Extract the (X, Y) coordinate from the center of the cell holding the provided text.  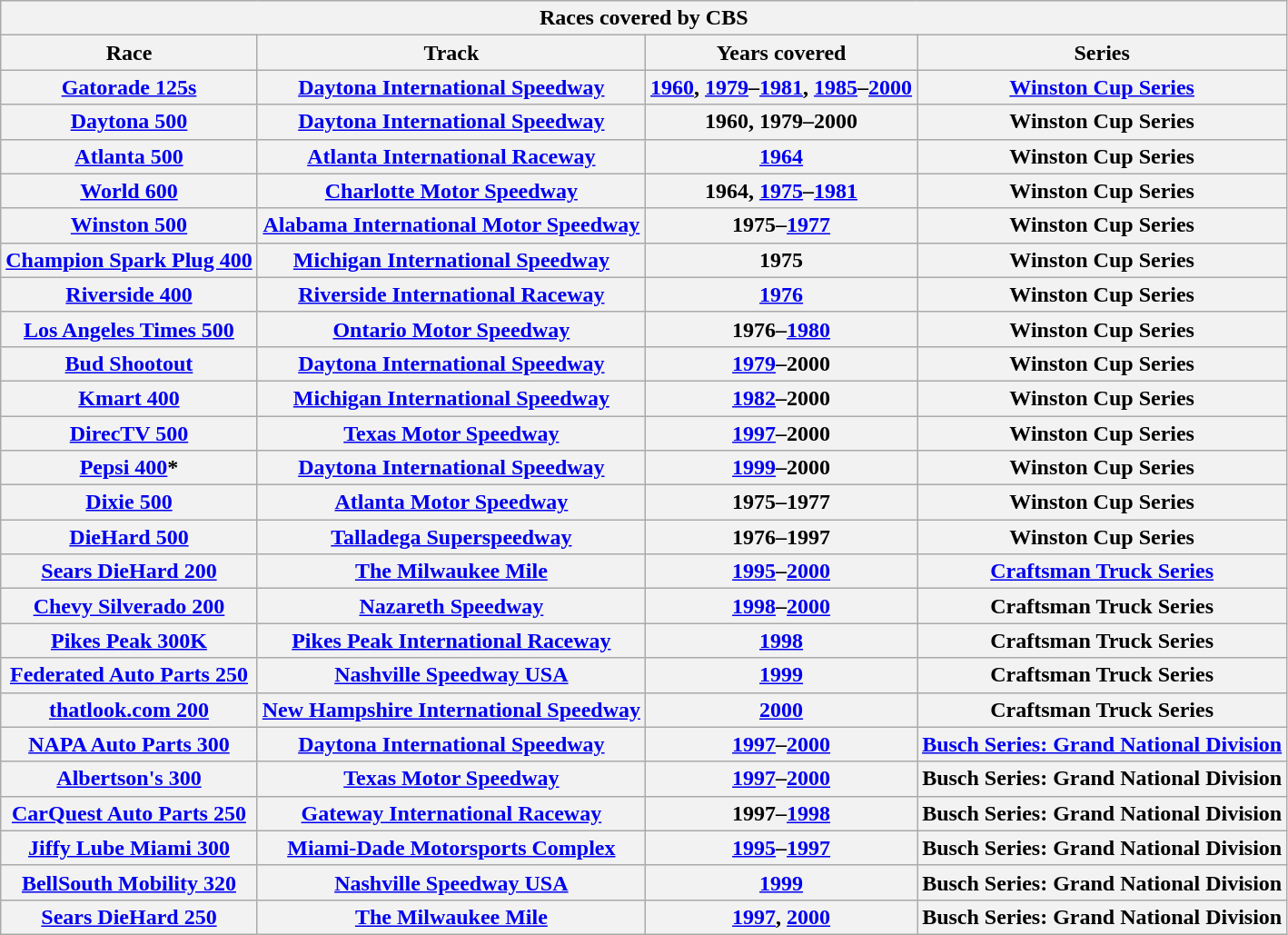
1998 (781, 641)
Bud Shootout (129, 363)
Sears DieHard 250 (129, 917)
NAPA Auto Parts 300 (129, 744)
Ontario Motor Speedway (451, 329)
1964 (781, 156)
Gatorade 125s (129, 87)
Alabama International Motor Speedway (451, 225)
CarQuest Auto Parts 250 (129, 813)
Pikes Peak International Raceway (451, 641)
thatlook.com 200 (129, 710)
1976 (781, 294)
1995–1997 (781, 848)
Chevy Silverado 200 (129, 606)
Track (451, 53)
Race (129, 53)
Daytona 500 (129, 122)
Riverside International Raceway (451, 294)
Winston 500 (129, 225)
Federated Auto Parts 250 (129, 675)
Los Angeles Times 500 (129, 329)
1997, 2000 (781, 917)
DirecTV 500 (129, 433)
World 600 (129, 191)
1960, 1979–1981, 1985–2000 (781, 87)
DieHard 500 (129, 537)
Atlanta 500 (129, 156)
1995–2000 (781, 572)
1998–2000 (781, 606)
Gateway International Raceway (451, 813)
1979–2000 (781, 363)
1960, 1979–2000 (781, 122)
Champion Spark Plug 400 (129, 260)
Sears DieHard 200 (129, 572)
Charlotte Motor Speedway (451, 191)
Pikes Peak 300K (129, 641)
Miami-Dade Motorsports Complex (451, 848)
2000 (781, 710)
1997–1998 (781, 813)
1964, 1975–1981 (781, 191)
Races covered by CBS (644, 18)
BellSouth Mobility 320 (129, 882)
Atlanta Motor Speedway (451, 502)
Talladega Superspeedway (451, 537)
1976–1980 (781, 329)
Albertson's 300 (129, 779)
New Hampshire International Speedway (451, 710)
1982–2000 (781, 398)
1976–1997 (781, 537)
Jiffy Lube Miami 300 (129, 848)
1975 (781, 260)
Dixie 500 (129, 502)
Kmart 400 (129, 398)
Riverside 400 (129, 294)
1999–2000 (781, 468)
Pepsi 400* (129, 468)
Series (1103, 53)
Years covered (781, 53)
Atlanta International Raceway (451, 156)
Nazareth Speedway (451, 606)
